Find where the given text appears and provide that cell's center as (X, Y) coordinate. 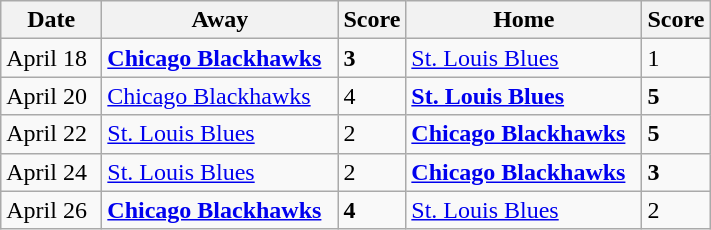
Date (52, 20)
April 24 (52, 172)
April 26 (52, 210)
Home (524, 20)
April 22 (52, 134)
April 20 (52, 96)
1 (676, 58)
Away (220, 20)
April 18 (52, 58)
